Search for the cell housing the specified text and yield its [x, y] center coordinate. 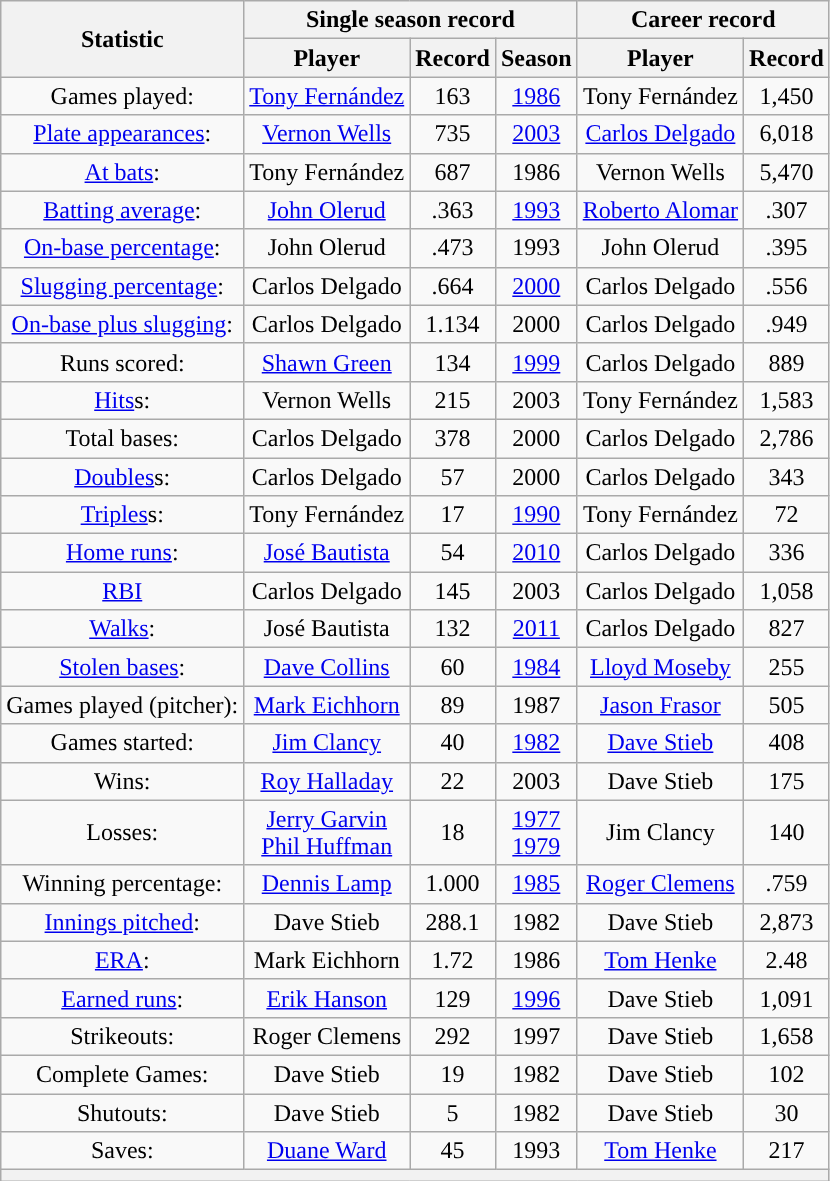
1997 [536, 1036]
1,583 [787, 400]
163 [453, 96]
505 [787, 705]
Roberto Alomar [660, 210]
889 [787, 362]
6,018 [787, 134]
17 [453, 515]
Statistic [122, 39]
1.000 [453, 884]
Jason Frasor [660, 705]
.949 [787, 324]
19771979 [536, 832]
2,873 [787, 922]
Dennis Lamp [327, 884]
Walks: [122, 629]
Batting average: [122, 210]
288.1 [453, 922]
336 [787, 553]
Innings pitched: [122, 922]
.395 [787, 248]
72 [787, 515]
145 [453, 591]
60 [453, 667]
Games started: [122, 743]
687 [453, 172]
19 [453, 1074]
Complete Games: [122, 1074]
Doubless: [122, 477]
Games played: [122, 96]
292 [453, 1036]
Slugging percentage: [122, 286]
408 [787, 743]
1996 [536, 998]
40 [453, 743]
RBI [122, 591]
At bats: [122, 172]
.307 [787, 210]
Stolen bases: [122, 667]
129 [453, 998]
Season [536, 58]
735 [453, 134]
22 [453, 781]
255 [787, 667]
5 [453, 1113]
.556 [787, 286]
Jerry GarvinPhil Huffman [327, 832]
132 [453, 629]
140 [787, 832]
Single season record [410, 20]
1,450 [787, 96]
2,786 [787, 438]
18 [453, 832]
54 [453, 553]
ERA: [122, 960]
1990 [536, 515]
827 [787, 629]
Runs scored: [122, 362]
Strikeouts: [122, 1036]
.363 [453, 210]
Duane Ward [327, 1151]
1,058 [787, 591]
1,658 [787, 1036]
1.134 [453, 324]
1984 [536, 667]
Erik Hanson [327, 998]
.759 [787, 884]
Shutouts: [122, 1113]
On-base percentage: [122, 248]
Wins: [122, 781]
378 [453, 438]
.473 [453, 248]
2010 [536, 553]
2011 [536, 629]
Earned runs: [122, 998]
343 [787, 477]
1.72 [453, 960]
Tripless: [122, 515]
Games played (pitcher): [122, 705]
Plate appearances: [122, 134]
Shawn Green [327, 362]
On-base plus slugging: [122, 324]
2.48 [787, 960]
Career record [703, 20]
134 [453, 362]
.664 [453, 286]
1987 [536, 705]
Saves: [122, 1151]
1999 [536, 362]
102 [787, 1074]
45 [453, 1151]
175 [787, 781]
Dave Collins [327, 667]
1,091 [787, 998]
57 [453, 477]
1985 [536, 884]
Roy Halladay [327, 781]
89 [453, 705]
5,470 [787, 172]
Lloyd Moseby [660, 667]
Total bases: [122, 438]
Winning percentage: [122, 884]
Hitss: [122, 400]
Home runs: [122, 553]
217 [787, 1151]
30 [787, 1113]
Losses: [122, 832]
215 [453, 400]
